Pinpoint the cell where the given text exists, returning its [X, Y] midpoint coordinate. 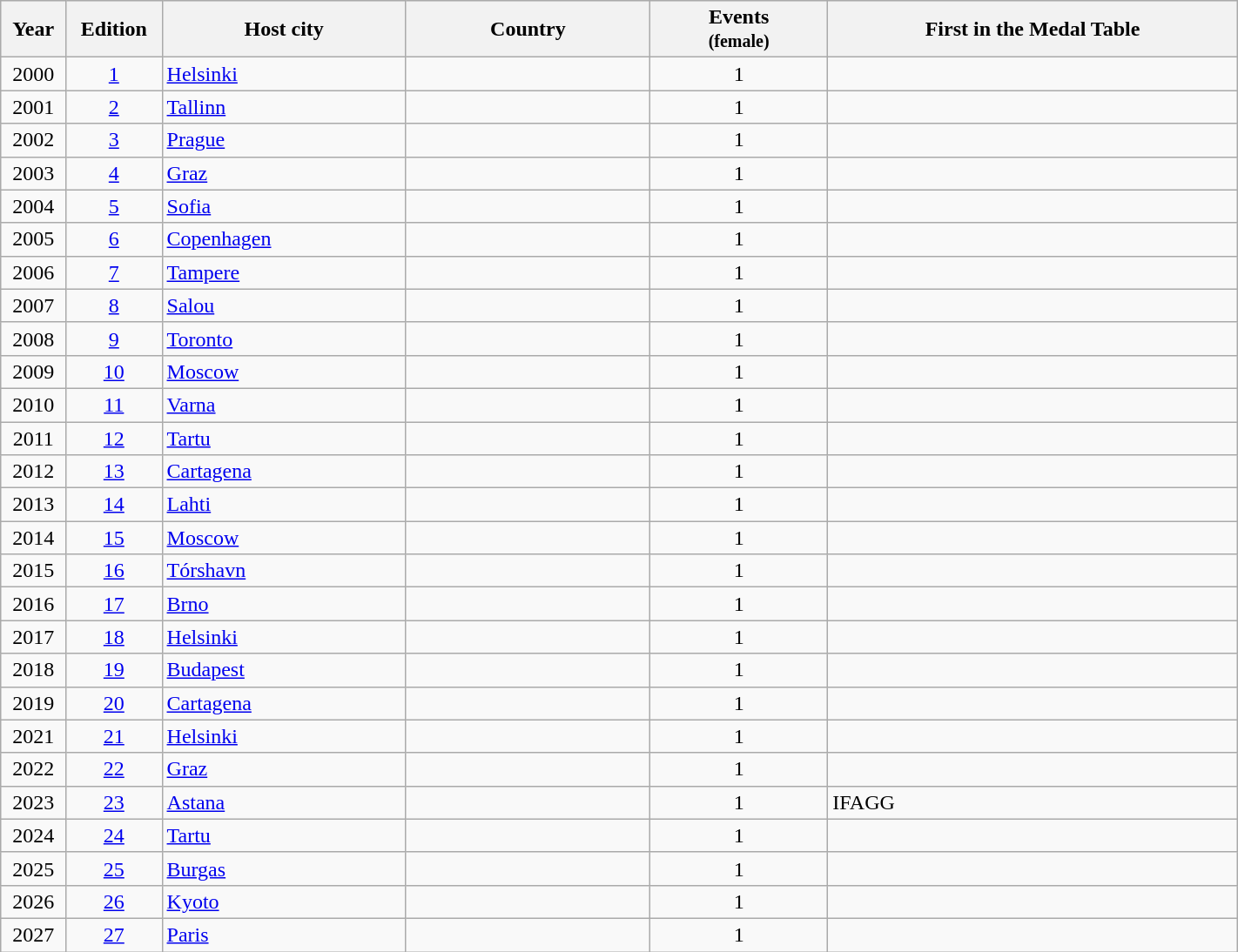
2003 [33, 173]
17 [114, 604]
14 [114, 505]
2023 [33, 802]
21 [114, 736]
8 [114, 305]
25 [114, 868]
2022 [33, 769]
IFAGG [1033, 802]
2019 [33, 703]
10 [114, 372]
2008 [33, 339]
2015 [33, 571]
2006 [33, 272]
2001 [33, 107]
Edition [114, 30]
4 [114, 173]
22 [114, 769]
6 [114, 239]
Host city [284, 30]
Copenhagen [284, 239]
2000 [33, 74]
Varna [284, 405]
24 [114, 835]
3 [114, 140]
Sofia [284, 206]
Events(female) [739, 30]
2018 [33, 670]
Prague [284, 140]
2014 [33, 538]
23 [114, 802]
2011 [33, 438]
Salou [284, 305]
7 [114, 272]
2 [114, 107]
15 [114, 538]
Budapest [284, 670]
Burgas [284, 868]
2013 [33, 505]
Year [33, 30]
11 [114, 405]
16 [114, 571]
18 [114, 637]
2002 [33, 140]
Astana [284, 802]
2026 [33, 902]
2004 [33, 206]
Country [528, 30]
2025 [33, 868]
27 [114, 935]
Brno [284, 604]
Toronto [284, 339]
2010 [33, 405]
Tampere [284, 272]
2005 [33, 239]
9 [114, 339]
Paris [284, 935]
Lahti [284, 505]
2016 [33, 604]
2007 [33, 305]
2017 [33, 637]
2024 [33, 835]
26 [114, 902]
2012 [33, 472]
2027 [33, 935]
2021 [33, 736]
19 [114, 670]
20 [114, 703]
2009 [33, 372]
13 [114, 472]
Tórshavn [284, 571]
First in the Medal Table [1033, 30]
5 [114, 206]
Kyoto [284, 902]
Tallinn [284, 107]
12 [114, 438]
